Return (x, y) of the center of cell containing provided text 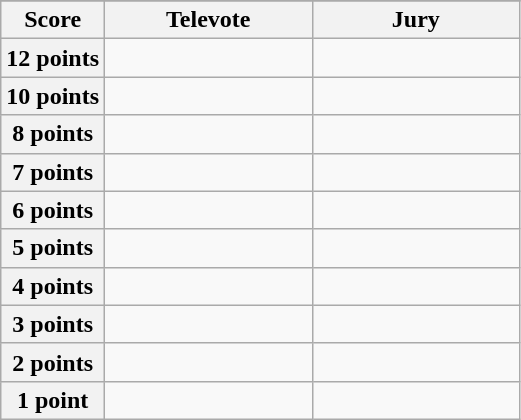
Jury (416, 20)
1 point (53, 400)
6 points (53, 210)
10 points (53, 96)
4 points (53, 286)
3 points (53, 324)
7 points (53, 172)
2 points (53, 362)
12 points (53, 58)
5 points (53, 248)
Score (53, 20)
Televote (209, 20)
8 points (53, 134)
